Find where the given text appears and provide that cell's center as (X, Y) coordinate. 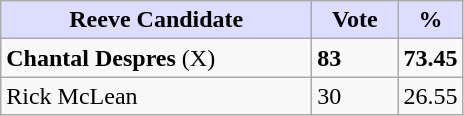
% (430, 20)
Chantal Despres (X) (156, 58)
Reeve Candidate (156, 20)
Rick McLean (156, 96)
73.45 (430, 58)
83 (355, 58)
Vote (355, 20)
30 (355, 96)
26.55 (430, 96)
